Extract the (X, Y) coordinate from the center of the cell holding the provided text.  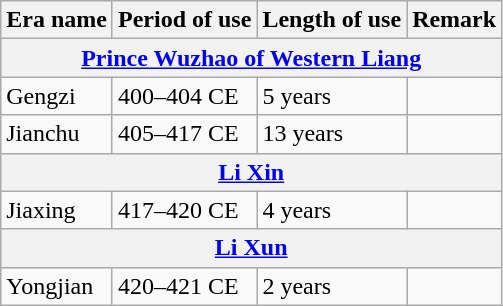
2 years (332, 286)
Gengzi (57, 96)
420–421 CE (184, 286)
Prince Wuzhao of Western Liang (252, 58)
Yongjian (57, 286)
405–417 CE (184, 134)
417–420 CE (184, 210)
Li Xin (252, 172)
5 years (332, 96)
Li Xun (252, 248)
400–404 CE (184, 96)
4 years (332, 210)
Era name (57, 20)
Length of use (332, 20)
Remark (454, 20)
Jiaxing (57, 210)
Jianchu (57, 134)
Period of use (184, 20)
13 years (332, 134)
